Capture the cell that displays the provided text and extract its [X, Y] central coordinate. 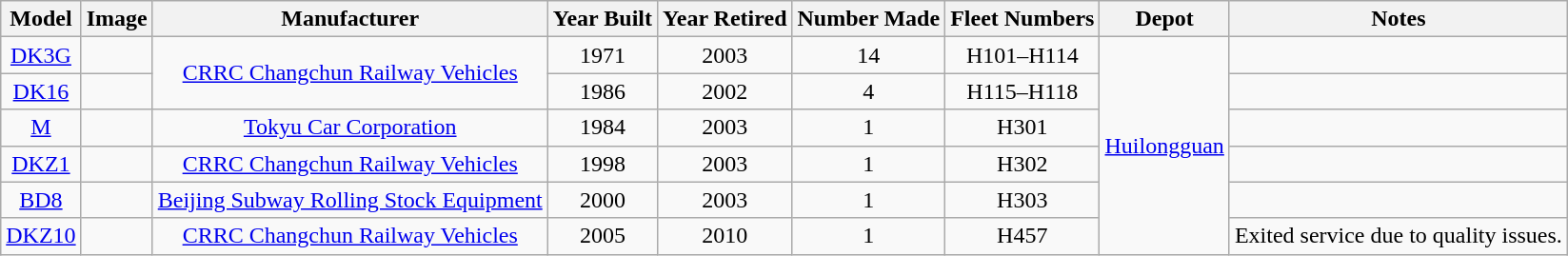
Manufacturer [350, 19]
H115–H118 [1022, 91]
DKZ10 [41, 236]
14 [868, 55]
1971 [602, 55]
H457 [1022, 236]
Tokyu Car Corporation [350, 128]
Year Retired [725, 19]
Huilongguan [1164, 146]
DKZ1 [41, 164]
Beijing Subway Rolling Stock Equipment [350, 200]
1986 [602, 91]
H301 [1022, 128]
2005 [602, 236]
Exited service due to quality issues. [1398, 236]
2002 [725, 91]
1998 [602, 164]
H302 [1022, 164]
2000 [602, 200]
1984 [602, 128]
Notes [1398, 19]
Number Made [868, 19]
Fleet Numbers [1022, 19]
DK3G [41, 55]
BD8 [41, 200]
Year Built [602, 19]
Depot [1164, 19]
4 [868, 91]
H303 [1022, 200]
Model [41, 19]
2010 [725, 236]
Image [116, 19]
H101–H114 [1022, 55]
M [41, 128]
DK16 [41, 91]
